Scan for the cell matching the given text and deliver its (x, y) coordinate at center. 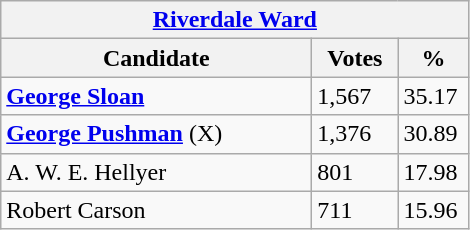
30.89 (434, 134)
801 (355, 172)
George Pushman (X) (156, 134)
A. W. E. Hellyer (156, 172)
15.96 (434, 210)
Candidate (156, 58)
711 (355, 210)
35.17 (434, 96)
1,376 (355, 134)
% (434, 58)
17.98 (434, 172)
Robert Carson (156, 210)
George Sloan (156, 96)
Riverdale Ward (235, 20)
Votes (355, 58)
1,567 (355, 96)
